Search for the cell housing the specified text and yield its (x, y) center coordinate. 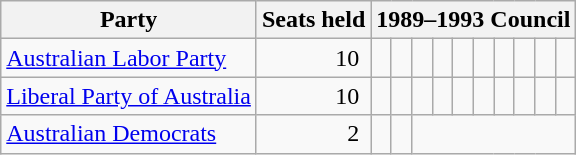
1989–1993 Council (474, 20)
Australian Democrats (129, 134)
Australian Labor Party (129, 58)
2 (313, 134)
Liberal Party of Australia (129, 96)
Party (129, 20)
Seats held (313, 20)
